Find where the given text appears and provide that cell's center as (X, Y) coordinate. 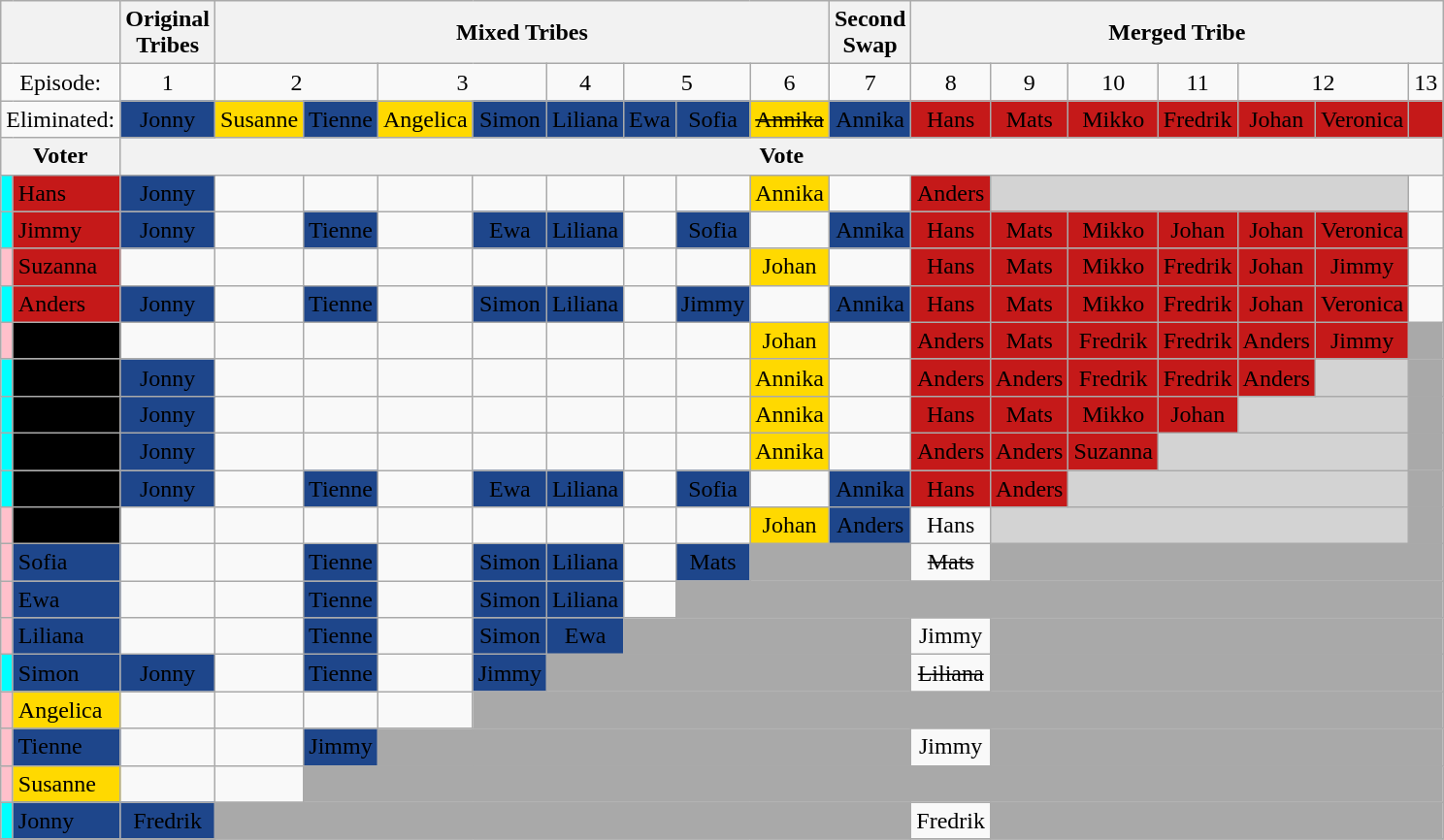
Voter (60, 156)
7 (870, 82)
9 (1030, 82)
5 (687, 82)
13 (1427, 82)
2 (297, 82)
12 (1324, 82)
Merged Tribe (1177, 33)
4 (586, 82)
11 (1198, 82)
Eliminated: (60, 119)
SecondSwap (870, 33)
Mixed Tribes (522, 33)
6 (790, 82)
OriginalTribes (168, 33)
8 (951, 82)
1 (168, 82)
3 (462, 82)
Vote (782, 156)
Episode: (60, 82)
10 (1113, 82)
